Output the [x, y] coordinate of the center of the cell containing the given text.  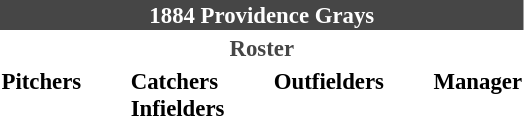
1884 Providence Grays [262, 15]
Roster [262, 48]
